Locate the cell with the specified text and output its [X, Y] center coordinate. 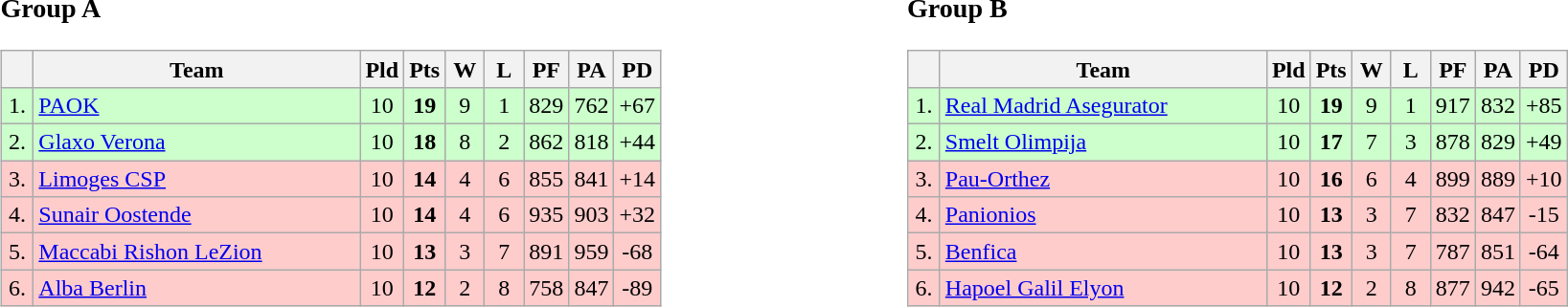
Sunair Oostende [197, 215]
917 [1452, 105]
+67 [638, 105]
855 [546, 179]
758 [546, 288]
PAOK [197, 105]
-65 [1544, 288]
959 [592, 252]
-64 [1544, 252]
889 [1498, 179]
Limoges CSP [197, 179]
Maccabi Rishon LeZion [197, 252]
Pau-Orthez [1103, 179]
+10 [1544, 179]
Glaxo Verona [197, 143]
878 [1452, 143]
Hapoel Galil Elyon [1103, 288]
+85 [1544, 105]
851 [1498, 252]
Alba Berlin [197, 288]
-15 [1544, 215]
877 [1452, 288]
Smelt Olimpija [1103, 143]
-89 [638, 288]
+32 [638, 215]
787 [1452, 252]
+14 [638, 179]
+44 [638, 143]
17 [1331, 143]
899 [1452, 179]
862 [546, 143]
841 [592, 179]
Panionios [1103, 215]
891 [546, 252]
+49 [1544, 143]
762 [592, 105]
942 [1498, 288]
16 [1331, 179]
935 [546, 215]
Benfica [1103, 252]
-68 [638, 252]
818 [592, 143]
Real Madrid Asegurator [1103, 105]
18 [425, 143]
903 [592, 215]
